Determine the (x, y) coordinate at the center of the cell enclosing the given text.  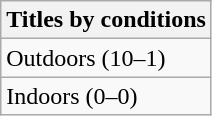
Indoors (0–0) (106, 96)
Titles by conditions (106, 20)
Outdoors (10–1) (106, 58)
